For the text-containing cell, return its midpoint in [x, y] coordinate format. 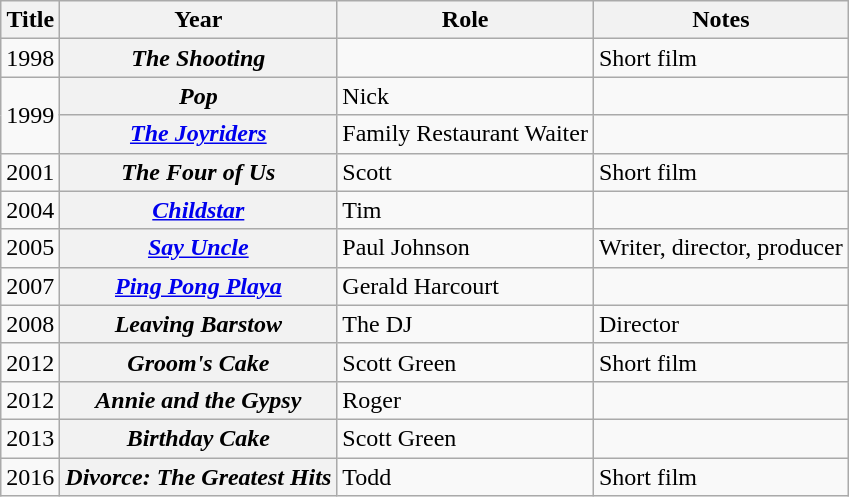
2004 [30, 210]
The Shooting [198, 58]
The Four of Us [198, 172]
Childstar [198, 210]
2008 [30, 324]
Groom's Cake [198, 362]
Family Restaurant Waiter [466, 134]
Paul Johnson [466, 248]
2016 [30, 477]
Say Uncle [198, 248]
Tim [466, 210]
Leaving Barstow [198, 324]
2001 [30, 172]
Roger [466, 400]
Divorce: The Greatest Hits [198, 477]
Director [720, 324]
The Joyriders [198, 134]
Title [30, 20]
Role [466, 20]
Scott [466, 172]
Ping Pong Playa [198, 286]
Pop [198, 96]
2005 [30, 248]
Todd [466, 477]
1998 [30, 58]
Writer, director, producer [720, 248]
1999 [30, 115]
Birthday Cake [198, 438]
The DJ [466, 324]
Gerald Harcourt [466, 286]
2007 [30, 286]
Year [198, 20]
Annie and the Gypsy [198, 400]
Nick [466, 96]
2013 [30, 438]
Notes [720, 20]
